Determine the (X, Y) coordinate at the center of the cell enclosing the given text.  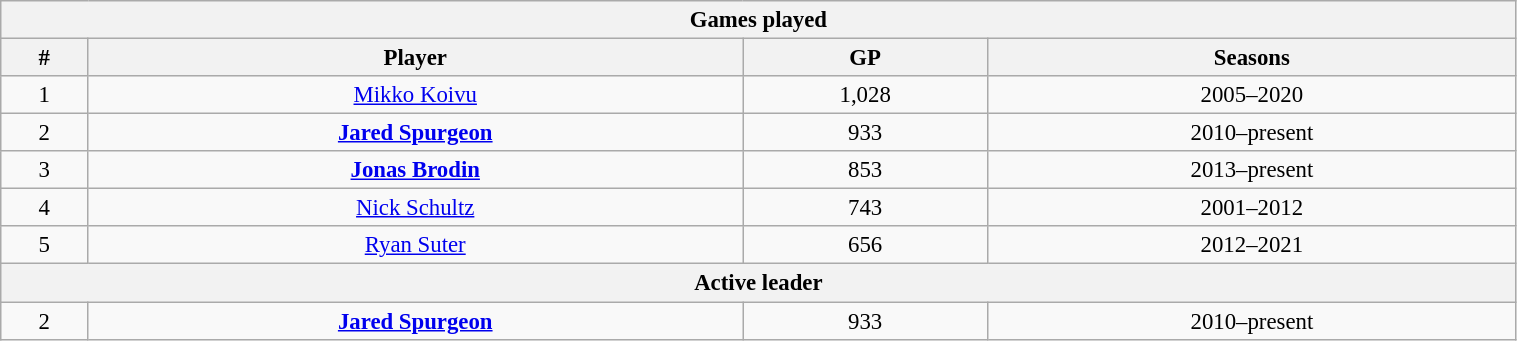
Ryan Suter (416, 245)
3 (44, 170)
Active leader (758, 283)
4 (44, 208)
853 (866, 170)
Nick Schultz (416, 208)
1,028 (866, 95)
GP (866, 58)
Seasons (1252, 58)
2013–present (1252, 170)
656 (866, 245)
Games played (758, 20)
Mikko Koivu (416, 95)
743 (866, 208)
2012–2021 (1252, 245)
2001–2012 (1252, 208)
Jonas Brodin (416, 170)
Player (416, 58)
1 (44, 95)
5 (44, 245)
2005–2020 (1252, 95)
# (44, 58)
